Locate the cell with the specified text and output its (X, Y) center coordinate. 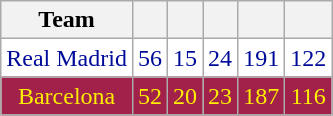
122 (308, 58)
56 (150, 58)
187 (262, 96)
24 (220, 58)
52 (150, 96)
116 (308, 96)
Real Madrid (67, 58)
20 (186, 96)
Team (67, 20)
191 (262, 58)
Barcelona (67, 96)
23 (220, 96)
15 (186, 58)
